Return (x, y) of the center of cell containing provided text 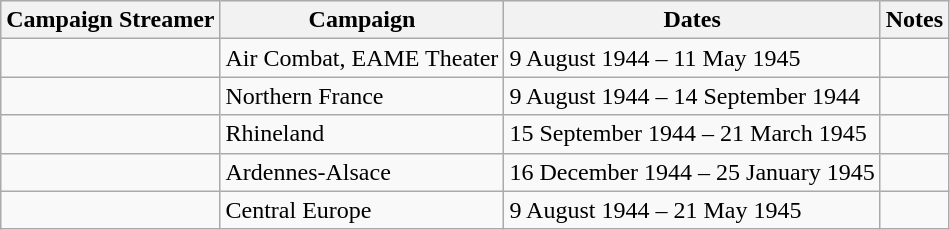
Notes (914, 20)
9 August 1944 – 11 May 1945 (692, 58)
15 September 1944 – 21 March 1945 (692, 134)
Campaign Streamer (110, 20)
Campaign (362, 20)
Central Europe (362, 210)
9 August 1944 – 21 May 1945 (692, 210)
Ardennes-Alsace (362, 172)
Northern France (362, 96)
Rhineland (362, 134)
Air Combat, EAME Theater (362, 58)
9 August 1944 – 14 September 1944 (692, 96)
Dates (692, 20)
16 December 1944 – 25 January 1945 (692, 172)
